Pinpoint the cell where the given text exists, returning its [x, y] midpoint coordinate. 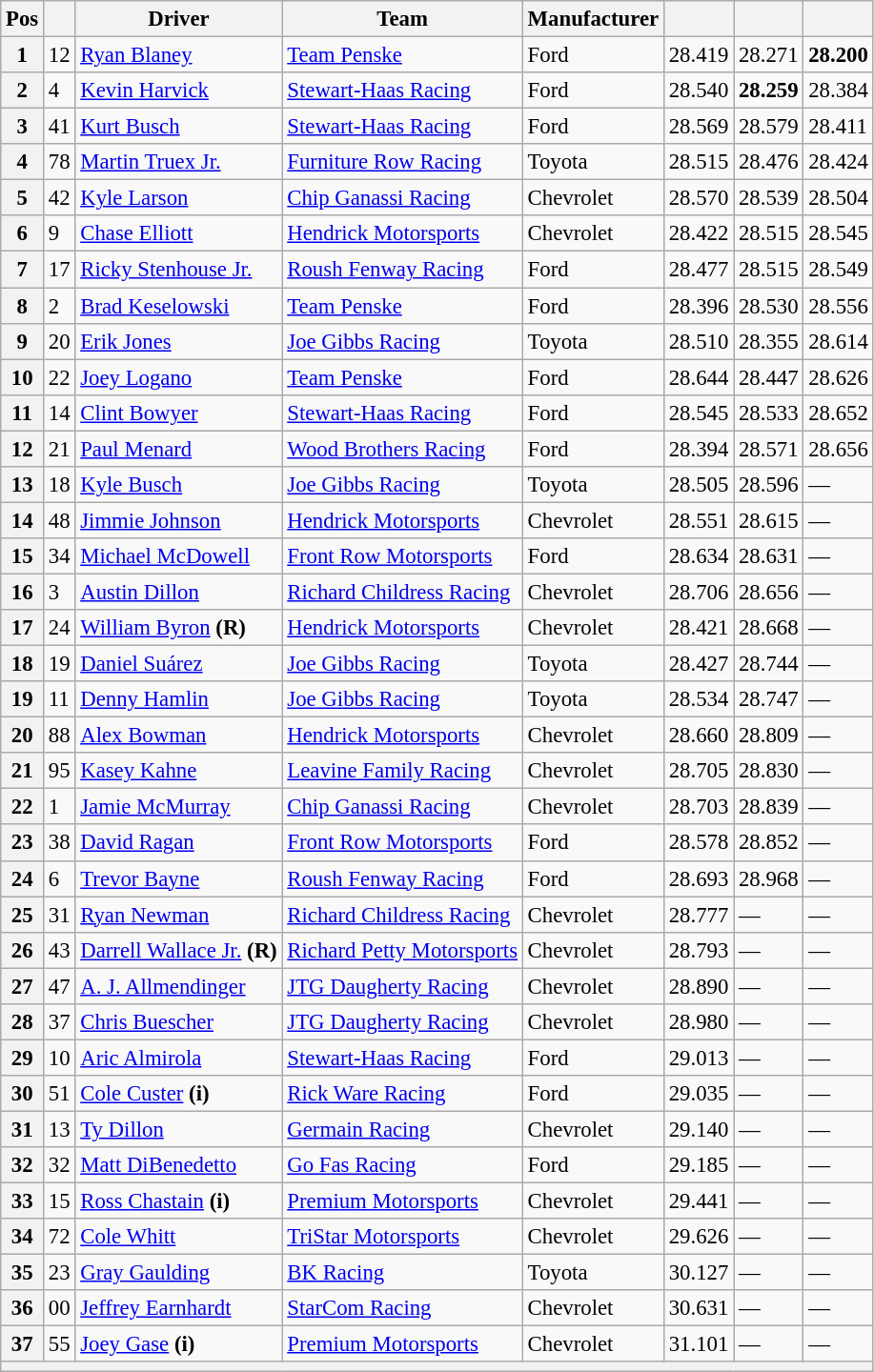
Leavine Family Racing [402, 771]
Erik Jones [179, 341]
Team [402, 19]
StarCom Racing [402, 1308]
28.705 [698, 771]
Rick Ware Racing [402, 1094]
Pos [23, 19]
29 [23, 1058]
28.534 [698, 699]
28.476 [768, 162]
Denny Hamlin [179, 699]
28.839 [768, 807]
Joey Gase (i) [179, 1344]
28.631 [768, 556]
30.127 [698, 1273]
Cole Custer (i) [179, 1094]
33 [23, 1201]
Joey Logano [179, 377]
72 [59, 1237]
Kevin Harvick [179, 91]
Brad Keselowski [179, 306]
28.809 [768, 736]
28.703 [698, 807]
A. J. Allmendinger [179, 986]
28.421 [698, 628]
28.419 [698, 55]
28.660 [698, 736]
28.424 [839, 162]
Ty Dillon [179, 1129]
30.631 [698, 1308]
28.615 [768, 520]
28.427 [698, 664]
Ross Chastain (i) [179, 1201]
28.447 [768, 377]
29.185 [698, 1165]
Chase Elliott [179, 233]
Germain Racing [402, 1129]
28.569 [698, 127]
Furniture Row Racing [402, 162]
Kyle Busch [179, 485]
29.626 [698, 1237]
28.578 [698, 843]
Manufacturer [593, 19]
Ryan Blaney [179, 55]
28.477 [698, 270]
Kasey Kahne [179, 771]
28.422 [698, 233]
28.596 [768, 485]
51 [59, 1094]
28.968 [768, 878]
Jeffrey Earnhardt [179, 1308]
Paul Menard [179, 449]
28.668 [768, 628]
28.271 [768, 55]
28.693 [698, 878]
28.744 [768, 664]
5 [23, 198]
Go Fas Racing [402, 1165]
28.890 [698, 986]
25 [23, 915]
55 [59, 1344]
7 [23, 270]
Ryan Newman [179, 915]
43 [59, 950]
BK Racing [402, 1273]
Ricky Stenhouse Jr. [179, 270]
95 [59, 771]
28.510 [698, 341]
47 [59, 986]
28.634 [698, 556]
28.571 [768, 449]
Chris Buescher [179, 1022]
Jimmie Johnson [179, 520]
Aric Almirola [179, 1058]
28.652 [839, 413]
TriStar Motorsports [402, 1237]
29.035 [698, 1094]
Clint Bowyer [179, 413]
28.530 [768, 306]
28.533 [768, 413]
Kurt Busch [179, 127]
16 [23, 592]
48 [59, 520]
28.830 [768, 771]
28.579 [768, 127]
Alex Bowman [179, 736]
88 [59, 736]
William Byron (R) [179, 628]
31.101 [698, 1344]
28.411 [839, 127]
30 [23, 1094]
Matt DiBenedetto [179, 1165]
Driver [179, 19]
35 [23, 1273]
Gray Gaulding [179, 1273]
78 [59, 162]
28.614 [839, 341]
28.549 [839, 270]
28.852 [768, 843]
Michael McDowell [179, 556]
26 [23, 950]
27 [23, 986]
28.396 [698, 306]
29.441 [698, 1201]
David Ragan [179, 843]
28.793 [698, 950]
28 [23, 1022]
28.570 [698, 198]
28.505 [698, 485]
Cole Whitt [179, 1237]
28.394 [698, 449]
28.200 [839, 55]
Martin Truex Jr. [179, 162]
Jamie McMurray [179, 807]
38 [59, 843]
28.706 [698, 592]
Kyle Larson [179, 198]
28.384 [839, 91]
28.644 [698, 377]
28.355 [768, 341]
36 [23, 1308]
28.539 [768, 198]
Austin Dillon [179, 592]
28.540 [698, 91]
Trevor Bayne [179, 878]
28.980 [698, 1022]
00 [59, 1308]
28.747 [768, 699]
41 [59, 127]
28.777 [698, 915]
28.626 [839, 377]
28.551 [698, 520]
28.504 [839, 198]
Richard Petty Motorsports [402, 950]
Daniel Suárez [179, 664]
Darrell Wallace Jr. (R) [179, 950]
42 [59, 198]
8 [23, 306]
28.556 [839, 306]
29.140 [698, 1129]
28.259 [768, 91]
29.013 [698, 1058]
Wood Brothers Racing [402, 449]
